Capture the cell that displays the provided text and extract its (x, y) central coordinate. 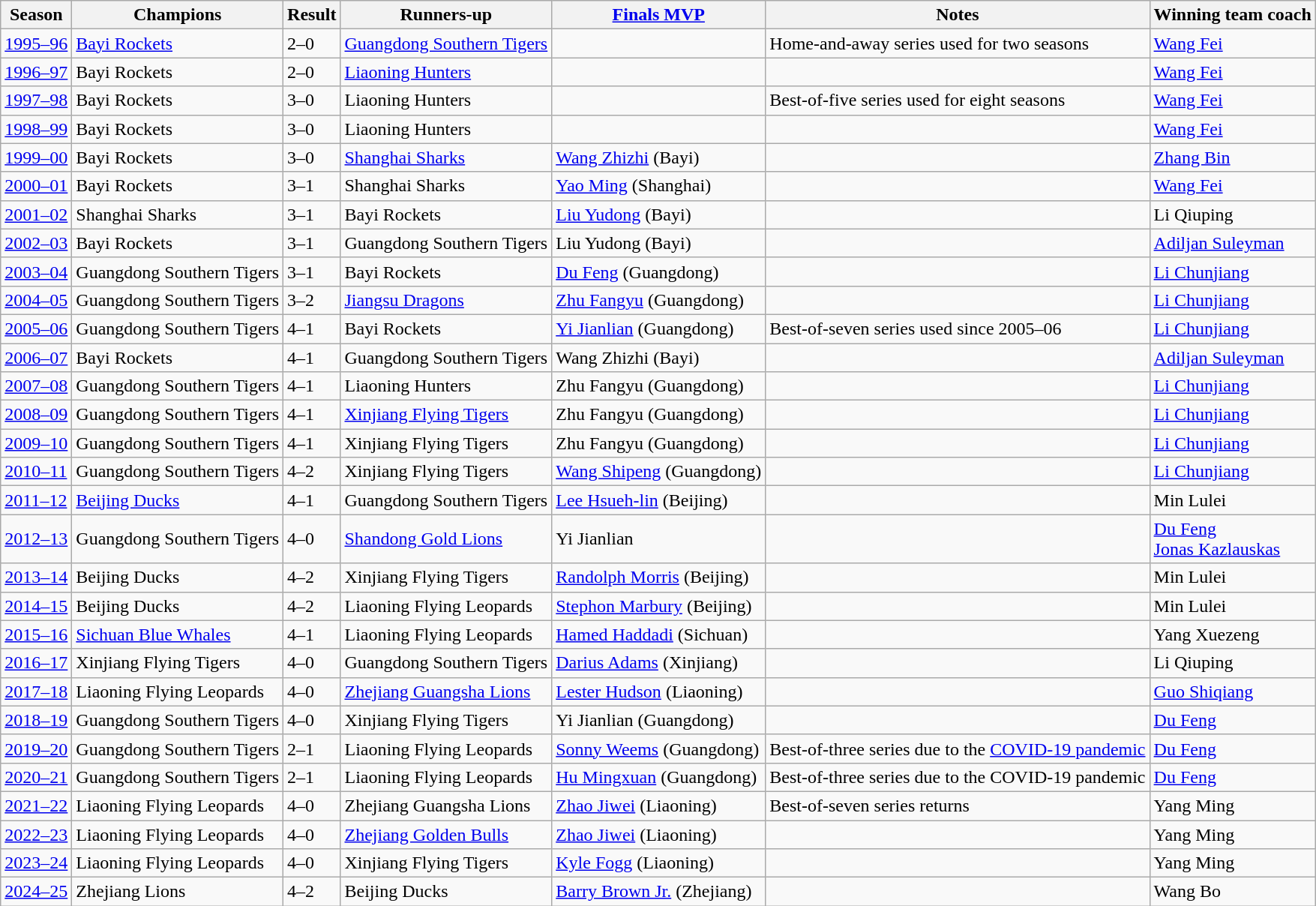
1997–98 (36, 100)
Du FengJonas Kazlauskas (1233, 538)
2010–11 (36, 472)
Home-and-away series used for two seasons (958, 43)
Kyle Fogg (Liaoning) (658, 863)
Zhang Bin (1233, 157)
2016–17 (36, 663)
Jiangsu Dragons (446, 300)
Guo Shiqiang (1233, 691)
2022–23 (36, 835)
Yao Ming (Shanghai) (658, 186)
Wang Shipeng (Guangdong) (658, 472)
Stephon Marbury (Beijing) (658, 606)
Hamed Haddadi (Sichuan) (658, 634)
Best-of-seven series returns (958, 805)
Barry Brown Jr. (Zhejiang) (658, 892)
2007–08 (36, 386)
Champions (178, 15)
1995–96 (36, 43)
1996–97 (36, 72)
Lester Hudson (Liaoning) (658, 691)
2002–03 (36, 243)
2004–05 (36, 300)
2019–20 (36, 748)
2000–01 (36, 186)
Sichuan Blue Whales (178, 634)
Finals MVP (658, 15)
Yang Xuezeng (1233, 634)
Wang Bo (1233, 892)
2001–02 (36, 214)
2017–18 (36, 691)
Hu Mingxuan (Guangdong) (658, 777)
Runners-up (446, 15)
2014–15 (36, 606)
2011–12 (36, 500)
2021–22 (36, 805)
Zhejiang Golden Bulls (446, 835)
2020–21 (36, 777)
2015–16 (36, 634)
3–2 (312, 300)
Darius Adams (Xinjiang) (658, 663)
2003–04 (36, 271)
Result (312, 15)
Best-of-seven series used since 2005–06 (958, 328)
2006–07 (36, 358)
Randolph Morris (Beijing) (658, 577)
Yi Jianlian (658, 538)
Best-of-five series used for eight seasons (958, 100)
2013–14 (36, 577)
Winning team coach (1233, 15)
Zhejiang Lions (178, 892)
Sonny Weems (Guangdong) (658, 748)
Shandong Gold Lions (446, 538)
2008–09 (36, 415)
2024–25 (36, 892)
Season (36, 15)
Du Feng (Guangdong) (658, 271)
2018–19 (36, 720)
2012–13 (36, 538)
Notes (958, 15)
1999–00 (36, 157)
Lee Hsueh-lin (Beijing) (658, 500)
1998–99 (36, 129)
2005–06 (36, 328)
2009–10 (36, 443)
2023–24 (36, 863)
